Return [x, y] of the center of cell containing provided text 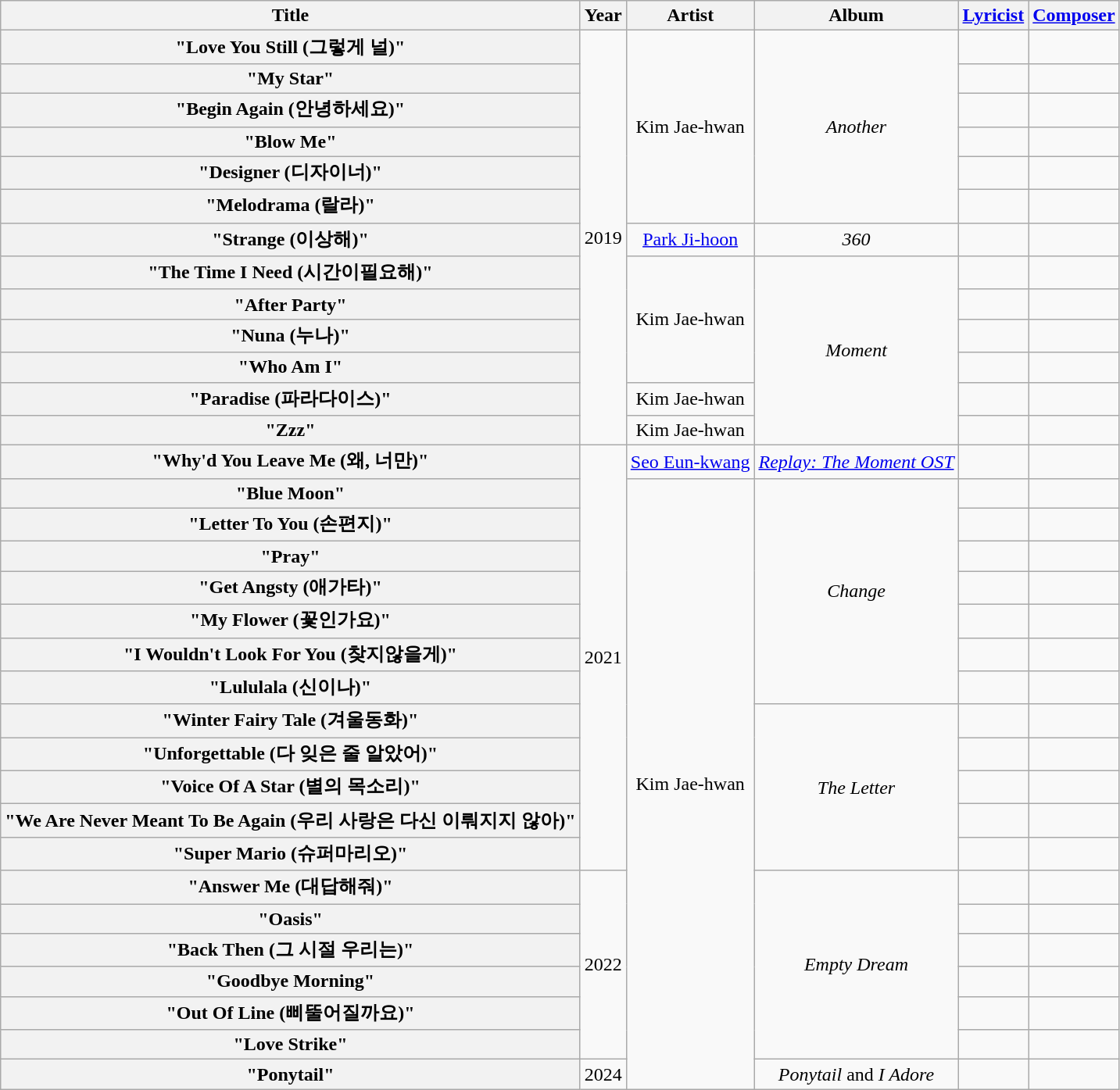
"Blow Me" [291, 141]
"We Are Never Meant To Be Again (우리 사랑은 다신 이뤄지지 않아)" [291, 820]
"After Party" [291, 304]
Title [291, 16]
"Pray" [291, 556]
2024 [603, 1074]
"Designer (디자이너)" [291, 173]
"Why'd You Leave Me (왜, 너만)" [291, 463]
"Zzz" [291, 431]
360 [857, 239]
2021 [603, 658]
Lyricist [993, 16]
"My Star" [291, 78]
"Voice Of A Star (별의 목소리)" [291, 788]
Seo Eun-kwang [690, 463]
"The Time I Need (시간이필요해)" [291, 273]
"Back Then (그 시절 우리는)" [291, 950]
"Letter To You (손편지)" [291, 525]
"I Wouldn't Look For You (찾지않을게)" [291, 655]
Replay: The Moment OST [857, 463]
Composer [1074, 16]
Change [857, 591]
"Begin Again (안녕하세요)" [291, 109]
"Oasis" [291, 918]
Another [857, 127]
"My Flower (꽃인가요)" [291, 620]
"Unforgettable (다 잊은 줄 알았어)" [291, 755]
"Melodrama (랄라)" [291, 206]
"Lululala (신이나)" [291, 688]
"Answer Me (대답해줘)" [291, 888]
Moment [857, 351]
"Blue Moon" [291, 493]
Album [857, 16]
Artist [690, 16]
Ponytail and I Adore [857, 1074]
"Love You Still (그렇게 널)" [291, 47]
"Nuna (누나)" [291, 336]
Year [603, 16]
"Super Mario (슈퍼마리오)" [291, 853]
The Letter [857, 788]
Empty Dream [857, 965]
"Strange (이상해)" [291, 239]
Park Ji-hoon [690, 239]
"Ponytail" [291, 1074]
"Love Strike" [291, 1045]
"Goodbye Morning" [291, 981]
"Winter Fairy Tale (겨울동화)" [291, 720]
"Paradise (파라다이스)" [291, 398]
"Who Am I" [291, 367]
2019 [603, 238]
2022 [603, 965]
"Out Of Line (삐뚤어질까요)" [291, 1013]
"Get Angsty (애가타)" [291, 588]
